For the text-containing cell, return its midpoint in [x, y] coordinate format. 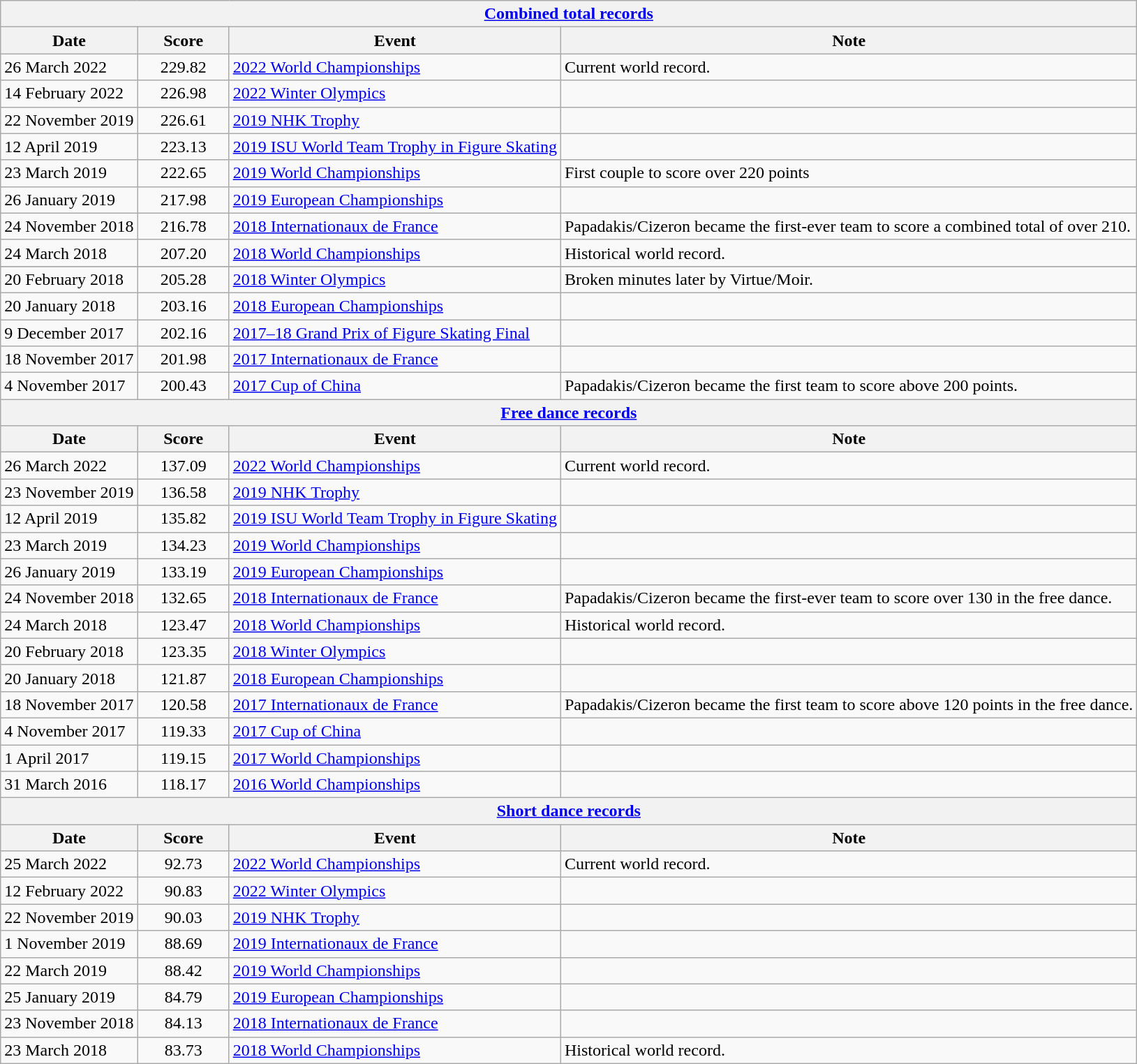
133.19 [183, 572]
137.09 [183, 466]
90.03 [183, 917]
88.69 [183, 944]
223.13 [183, 147]
132.65 [183, 598]
118.17 [183, 785]
226.61 [183, 120]
88.42 [183, 970]
226.98 [183, 94]
23 November 2018 [69, 1024]
1 November 2019 [69, 944]
1 April 2017 [69, 758]
84.79 [183, 997]
Broken minutes later by Virtue/Moir. [849, 279]
84.13 [183, 1024]
200.43 [183, 386]
119.33 [183, 731]
217.98 [183, 200]
229.82 [183, 67]
Papadakis/Cizeron became the first-ever team to score a combined total of over 210. [849, 226]
203.16 [183, 306]
201.98 [183, 360]
2019 Internationaux de France [395, 944]
23 March 2018 [69, 1050]
123.35 [183, 651]
134.23 [183, 545]
Short dance records [569, 811]
121.87 [183, 678]
2016 World Championships [395, 785]
136.58 [183, 492]
2017 World Championships [395, 758]
22 March 2019 [69, 970]
83.73 [183, 1050]
23 November 2019 [69, 492]
202.16 [183, 333]
119.15 [183, 758]
31 March 2016 [69, 785]
120.58 [183, 704]
First couple to score over 220 points [849, 173]
Papadakis/Cizeron became the first team to score above 120 points in the free dance. [849, 704]
207.20 [183, 253]
90.83 [183, 891]
25 March 2022 [69, 864]
Papadakis/Cizeron became the first-ever team to score over 130 in the free dance. [849, 598]
92.73 [183, 864]
12 February 2022 [69, 891]
14 February 2022 [69, 94]
123.47 [183, 625]
9 December 2017 [69, 333]
Papadakis/Cizeron became the first team to score above 200 points. [849, 386]
222.65 [183, 173]
Free dance records [569, 413]
2017–18 Grand Prix of Figure Skating Final [395, 333]
Combined total records [569, 14]
135.82 [183, 519]
205.28 [183, 279]
216.78 [183, 226]
25 January 2019 [69, 997]
